Locate the cell with the specified text and output its [x, y] center coordinate. 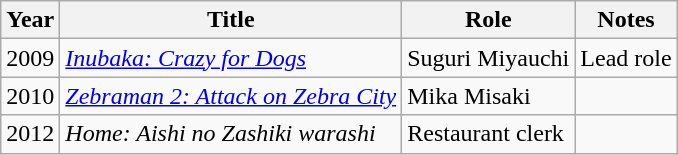
Zebraman 2: Attack on Zebra City [231, 96]
Lead role [626, 58]
Notes [626, 20]
Restaurant clerk [488, 134]
2010 [30, 96]
Mika Misaki [488, 96]
Role [488, 20]
2012 [30, 134]
Year [30, 20]
Suguri Miyauchi [488, 58]
Inubaka: Crazy for Dogs [231, 58]
Home: Aishi no Zashiki warashi [231, 134]
2009 [30, 58]
Title [231, 20]
